Scan for the cell matching the given text and deliver its [x, y] coordinate at center. 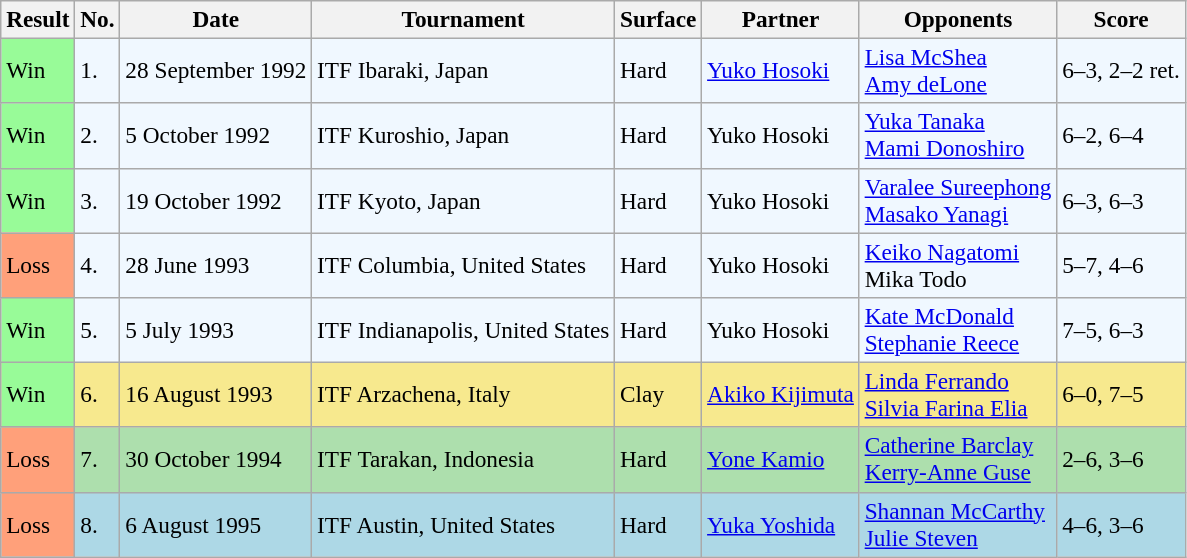
ITF Ibaraki, Japan [464, 70]
5 October 1992 [216, 136]
Clay [658, 394]
ITF Tarakan, Indonesia [464, 460]
16 August 1993 [216, 394]
5 July 1993 [216, 330]
6–0, 7–5 [1121, 394]
ITF Kyoto, Japan [464, 200]
4. [98, 264]
Varalee Sureephong Masako Yanagi [958, 200]
4–6, 3–6 [1121, 524]
3. [98, 200]
Opponents [958, 19]
2–6, 3–6 [1121, 460]
Result [38, 19]
Surface [658, 19]
Date [216, 19]
2. [98, 136]
5. [98, 330]
ITF Arzachena, Italy [464, 394]
ITF Kuroshio, Japan [464, 136]
19 October 1992 [216, 200]
Keiko Nagatomi Mika Todo [958, 264]
6–3, 6–3 [1121, 200]
28 June 1993 [216, 264]
Lisa McShea Amy deLone [958, 70]
5–7, 4–6 [1121, 264]
Kate McDonald Stephanie Reece [958, 330]
Yuka Tanaka Mami Donoshiro [958, 136]
Score [1121, 19]
6 August 1995 [216, 524]
Akiko Kijimuta [781, 394]
ITF Indianapolis, United States [464, 330]
Yone Kamio [781, 460]
Yuka Yoshida [781, 524]
7. [98, 460]
ITF Columbia, United States [464, 264]
8. [98, 524]
Linda Ferrando Silvia Farina Elia [958, 394]
Partner [781, 19]
6–2, 6–4 [1121, 136]
Catherine Barclay Kerry-Anne Guse [958, 460]
1. [98, 70]
7–5, 6–3 [1121, 330]
28 September 1992 [216, 70]
6–3, 2–2 ret. [1121, 70]
30 October 1994 [216, 460]
Shannan McCarthy Julie Steven [958, 524]
6. [98, 394]
No. [98, 19]
ITF Austin, United States [464, 524]
Tournament [464, 19]
